Pinpoint the cell where the given text exists, returning its [x, y] midpoint coordinate. 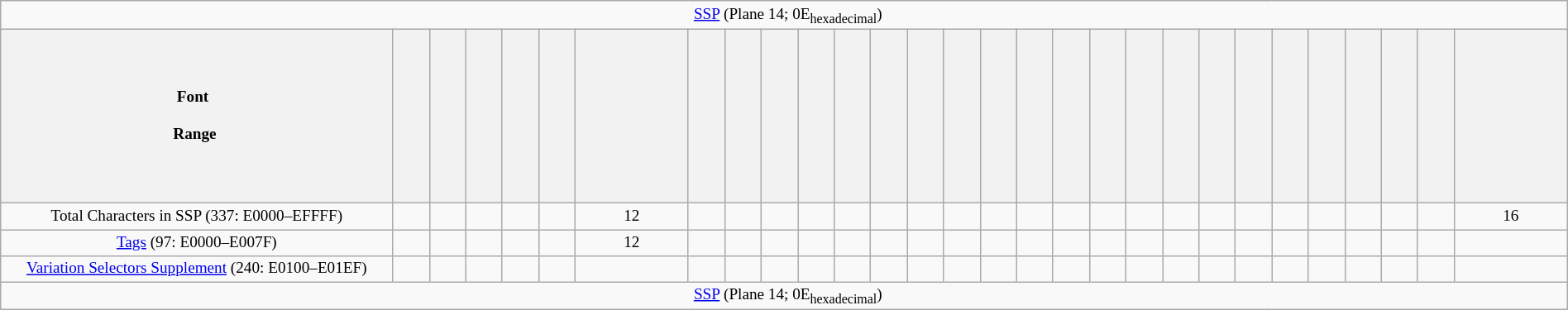
Total Characters in SSP (337: E0000–EFFFF) [197, 217]
16 [1510, 217]
Tags (97: E0000–E007F) [197, 242]
Variation Selectors Supplement (240: E0100–E01EF) [197, 269]
Font Range [197, 116]
